Scan for the cell matching the given text and deliver its [x, y] coordinate at center. 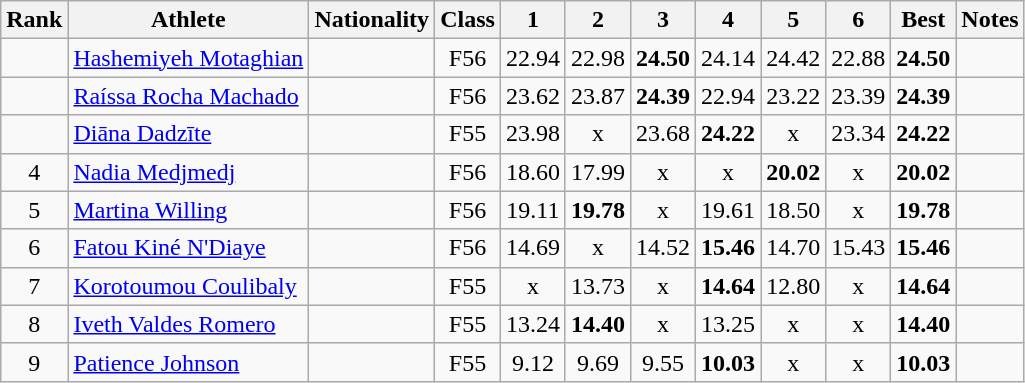
23.68 [662, 134]
23.62 [532, 96]
14.70 [794, 248]
23.34 [858, 134]
22.98 [598, 58]
Nationality [372, 20]
Korotoumou Coulibaly [188, 286]
Martina Willing [188, 210]
Diāna Dadzīte [188, 134]
Fatou Kiné N'Diaye [188, 248]
24.14 [728, 58]
9 [34, 362]
23.39 [858, 96]
Iveth Valdes Romero [188, 324]
3 [662, 20]
15.43 [858, 248]
Athlete [188, 20]
19.61 [728, 210]
1 [532, 20]
2 [598, 20]
Rank [34, 20]
Nadia Medjmedj [188, 172]
23.87 [598, 96]
22.88 [858, 58]
13.25 [728, 324]
23.98 [532, 134]
24.42 [794, 58]
9.12 [532, 362]
19.11 [532, 210]
14.69 [532, 248]
Best [924, 20]
Hashemiyeh Motaghian [188, 58]
13.24 [532, 324]
Raíssa Rocha Machado [188, 96]
Notes [990, 20]
8 [34, 324]
9.69 [598, 362]
Patience Johnson [188, 362]
18.60 [532, 172]
13.73 [598, 286]
17.99 [598, 172]
23.22 [794, 96]
Class [468, 20]
9.55 [662, 362]
12.80 [794, 286]
7 [34, 286]
18.50 [794, 210]
14.52 [662, 248]
